Identify which cell holds the provided text, then report its [X, Y] central coordinate. 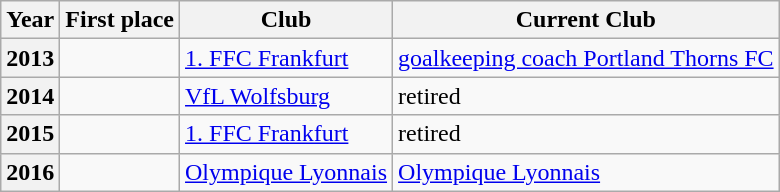
2013 [30, 58]
Club [286, 20]
Current Club [586, 20]
2014 [30, 96]
First place [120, 20]
VfL Wolfsburg [286, 96]
Year [30, 20]
goalkeeping coach Portland Thorns FC [586, 58]
2016 [30, 172]
2015 [30, 134]
